Determine the [x, y] coordinate at the center of the cell enclosing the given text.  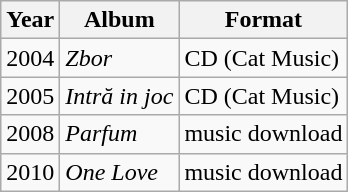
Format [264, 20]
Zbor [120, 58]
2008 [30, 134]
Album [120, 20]
Year [30, 20]
2010 [30, 172]
2005 [30, 96]
2004 [30, 58]
One Love [120, 172]
Intră in joc [120, 96]
Parfum [120, 134]
